Find where the given text appears and provide that cell's center as (X, Y) coordinate. 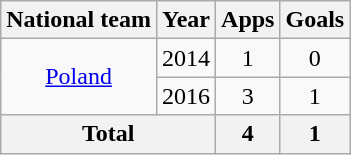
3 (248, 96)
Total (108, 134)
Poland (79, 77)
Apps (248, 20)
Year (186, 20)
2016 (186, 96)
2014 (186, 58)
National team (79, 20)
4 (248, 134)
0 (315, 58)
Goals (315, 20)
